From the cell containing the given text, extract its center point as [X, Y] coordinate. 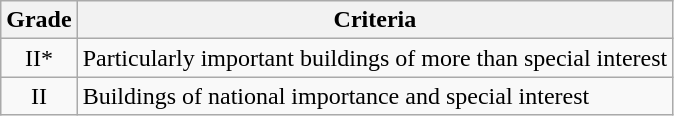
Buildings of national importance and special interest [375, 96]
Criteria [375, 20]
Grade [39, 20]
Particularly important buildings of more than special interest [375, 58]
II [39, 96]
II* [39, 58]
